Capture the cell that displays the provided text and extract its [x, y] central coordinate. 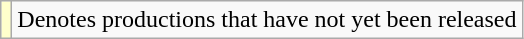
Denotes productions that have not yet been released [267, 20]
